Determine the [x, y] coordinate at the center of the cell enclosing the given text.  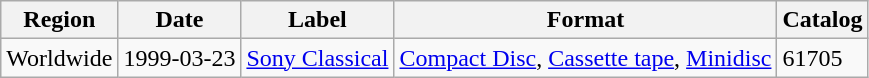
Date [180, 20]
Worldwide [60, 58]
Format [586, 20]
Sony Classical [318, 58]
Label [318, 20]
Compact Disc, Cassette tape, Minidisc [586, 58]
1999-03-23 [180, 58]
61705 [822, 58]
Catalog [822, 20]
Region [60, 20]
